Return the [X, Y] coordinate for the center point of the cell that contains the specified text.  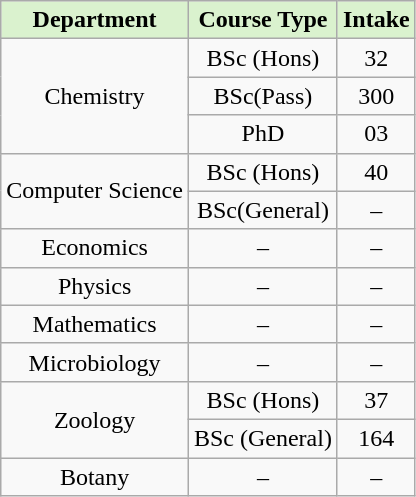
Intake [376, 20]
40 [376, 172]
03 [376, 134]
164 [376, 438]
PhD [262, 134]
Course Type [262, 20]
Computer Science [95, 191]
37 [376, 400]
Chemistry [95, 96]
32 [376, 58]
Zoology [95, 419]
Microbiology [95, 362]
BSc (General) [262, 438]
Physics [95, 286]
BSc(General) [262, 210]
Economics [95, 248]
Mathematics [95, 324]
BSc(Pass) [262, 96]
300 [376, 96]
Botany [95, 477]
Department [95, 20]
